From the cell containing the given text, extract its center point as (x, y) coordinate. 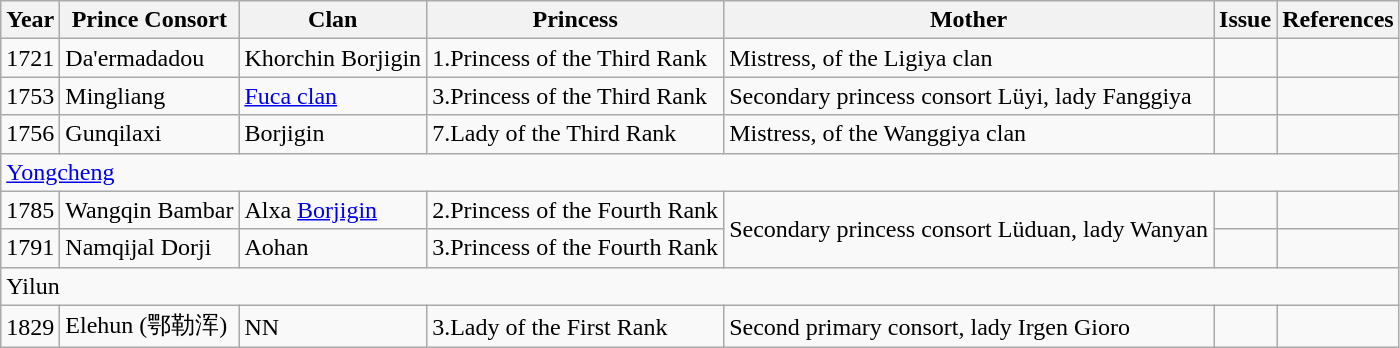
Second primary consort, lady Irgen Gioro (969, 326)
References (1338, 20)
3.Princess of the Third Rank (576, 96)
Clan (333, 20)
Gunqilaxi (150, 134)
Aohan (333, 248)
1829 (30, 326)
Da'ermadadou (150, 58)
Yongcheng (700, 172)
Namqijal Dorji (150, 248)
Fuca clan (333, 96)
Mingliang (150, 96)
Mistress, of the Wanggiya clan (969, 134)
1756 (30, 134)
Borjigin (333, 134)
1721 (30, 58)
1753 (30, 96)
Yilun (700, 286)
3.Lady of the First Rank (576, 326)
Alxa Borjigin (333, 210)
Mother (969, 20)
3.Princess of the Fourth Rank (576, 248)
Mistress, of the Ligiya clan (969, 58)
NN (333, 326)
Princess (576, 20)
7.Lady of the Third Rank (576, 134)
Secondary princess consort Lüduan, lady Wanyan (969, 229)
Issue (1246, 20)
Wangqin Bambar (150, 210)
Year (30, 20)
1.Princess of the Third Rank (576, 58)
1791 (30, 248)
Prince Consort (150, 20)
Elehun (鄂勒浑) (150, 326)
Khorchin Borjigin (333, 58)
Secondary princess consort Lüyi, lady Fanggiya (969, 96)
1785 (30, 210)
2.Princess of the Fourth Rank (576, 210)
